Pinpoint the cell where the given text exists, returning its [X, Y] midpoint coordinate. 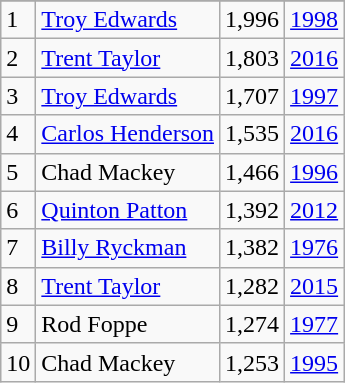
1995 [314, 362]
1,707 [252, 96]
1996 [314, 172]
1,466 [252, 172]
1,253 [252, 362]
8 [18, 286]
Carlos Henderson [128, 134]
1998 [314, 20]
3 [18, 96]
10 [18, 362]
1,996 [252, 20]
1977 [314, 324]
2015 [314, 286]
1,382 [252, 248]
1997 [314, 96]
1,274 [252, 324]
Quinton Patton [128, 210]
6 [18, 210]
1,535 [252, 134]
9 [18, 324]
2012 [314, 210]
1 [18, 20]
1,803 [252, 58]
1,392 [252, 210]
4 [18, 134]
1976 [314, 248]
2 [18, 58]
Rod Foppe [128, 324]
Billy Ryckman [128, 248]
7 [18, 248]
1,282 [252, 286]
5 [18, 172]
